Capture the cell that displays the provided text and extract its [X, Y] central coordinate. 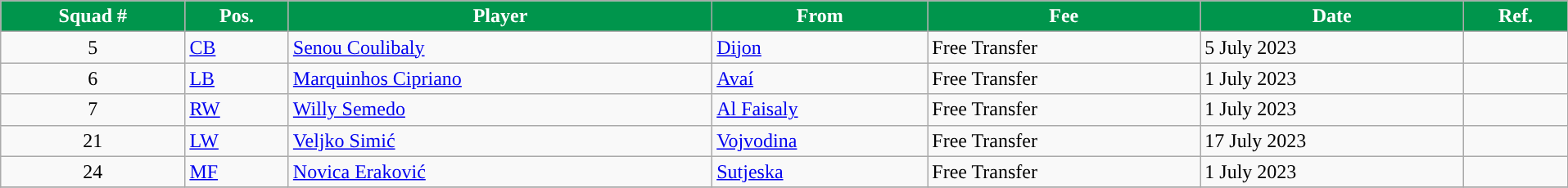
Al Faisaly [820, 110]
Novica Eraković [499, 172]
Sutjeska [820, 172]
CB [237, 47]
24 [93, 172]
Veljko Simić [499, 141]
LB [237, 78]
Squad # [93, 16]
Willy Semedo [499, 110]
MF [237, 172]
Date [1332, 16]
Marquinhos Cipriano [499, 78]
LW [237, 141]
Fee [1064, 16]
RW [237, 110]
5 July 2023 [1332, 47]
21 [93, 141]
Vojvodina [820, 141]
Dijon [820, 47]
5 [93, 47]
7 [93, 110]
From [820, 16]
Senou Coulibaly [499, 47]
Player [499, 16]
6 [93, 78]
Pos. [237, 16]
Avaí [820, 78]
Ref. [1516, 16]
17 July 2023 [1332, 141]
